Locate the cell with the specified text and output its [x, y] center coordinate. 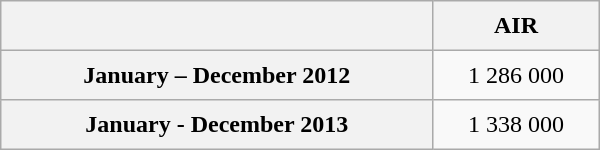
AIR [516, 26]
1 338 000 [516, 125]
1 286 000 [516, 75]
January – December 2012 [217, 75]
January - December 2013 [217, 125]
